For the text-containing cell, return its midpoint in [X, Y] coordinate format. 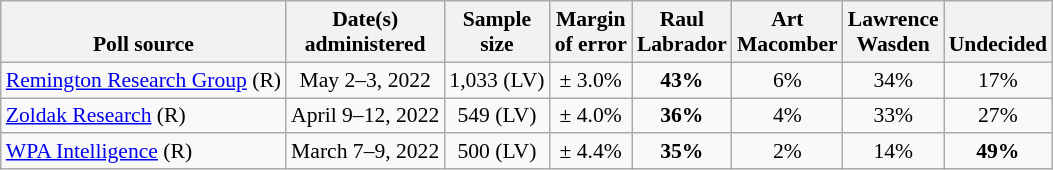
Undecided [998, 32]
ArtMacomber [788, 32]
RaulLabrador [682, 32]
500 (LV) [496, 152]
14% [894, 152]
April 9–12, 2022 [365, 116]
Date(s)administered [365, 32]
Poll source [144, 32]
May 2–3, 2022 [365, 80]
35% [682, 152]
March 7–9, 2022 [365, 152]
2% [788, 152]
WPA Intelligence (R) [144, 152]
6% [788, 80]
± 4.0% [591, 116]
4% [788, 116]
Marginof error [591, 32]
34% [894, 80]
1,033 (LV) [496, 80]
43% [682, 80]
± 4.4% [591, 152]
27% [998, 116]
17% [998, 80]
49% [998, 152]
Samplesize [496, 32]
Zoldak Research (R) [144, 116]
33% [894, 116]
Remington Research Group (R) [144, 80]
LawrenceWasden [894, 32]
36% [682, 116]
549 (LV) [496, 116]
± 3.0% [591, 80]
